Locate the cell with the specified text and output its (x, y) center coordinate. 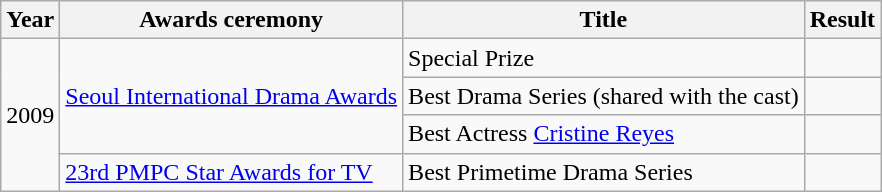
Title (604, 20)
2009 (30, 115)
Year (30, 20)
Best Drama Series (shared with the cast) (604, 96)
23rd PMPC Star Awards for TV (232, 172)
Best Primetime Drama Series (604, 172)
Best Actress Cristine Reyes (604, 134)
Awards ceremony (232, 20)
Special Prize (604, 58)
Result (842, 20)
Seoul International Drama Awards (232, 96)
